Identify which cell holds the provided text, then report its (x, y) central coordinate. 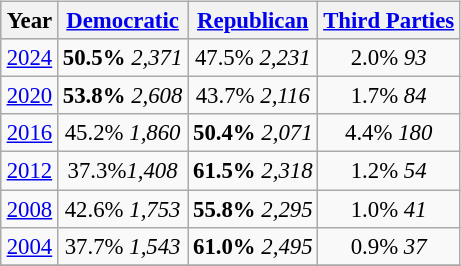
61.0% 2,495 (253, 246)
50.5% 2,371 (122, 58)
1.7% 84 (389, 96)
4.4% 180 (389, 133)
Democratic (122, 21)
2012 (29, 171)
2020 (29, 96)
Year (29, 21)
1.0% 41 (389, 209)
Republican (253, 21)
37.3%1,408 (122, 171)
2016 (29, 133)
Third Parties (389, 21)
2008 (29, 209)
2024 (29, 58)
0.9% 37 (389, 246)
2.0% 93 (389, 58)
61.5% 2,318 (253, 171)
47.5% 2,231 (253, 58)
43.7% 2,116 (253, 96)
55.8% 2,295 (253, 209)
42.6% 1,753 (122, 209)
37.7% 1,543 (122, 246)
45.2% 1,860 (122, 133)
53.8% 2,608 (122, 96)
1.2% 54 (389, 171)
50.4% 2,071 (253, 133)
2004 (29, 246)
